Locate the cell with the specified text and output its (x, y) center coordinate. 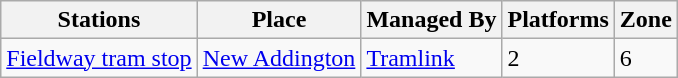
New Addington (279, 58)
Tramlink (432, 58)
6 (646, 58)
Stations (99, 20)
2 (558, 58)
Zone (646, 20)
Platforms (558, 20)
Place (279, 20)
Fieldway tram stop (99, 58)
Managed By (432, 20)
